Locate the cell with the specified text and output its (X, Y) center coordinate. 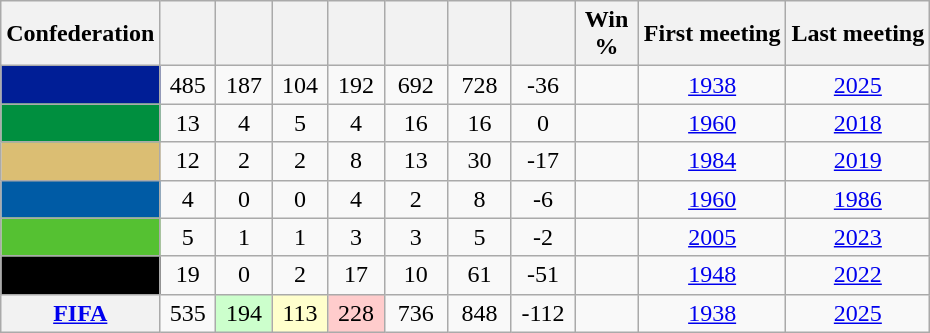
Confederation (80, 34)
228 (356, 313)
Win % (607, 34)
19 (188, 275)
-17 (543, 161)
192 (356, 85)
485 (188, 85)
535 (188, 313)
FIFA (80, 313)
2018 (858, 123)
194 (244, 313)
-2 (543, 237)
1948 (712, 275)
-51 (543, 275)
1984 (712, 161)
61 (480, 275)
30 (480, 161)
-6 (543, 199)
848 (480, 313)
First meeting (712, 34)
104 (300, 85)
2005 (712, 237)
12 (188, 161)
2022 (858, 275)
1986 (858, 199)
2019 (858, 161)
-112 (543, 313)
17 (356, 275)
113 (300, 313)
10 (416, 275)
187 (244, 85)
736 (416, 313)
728 (480, 85)
692 (416, 85)
-36 (543, 85)
Last meeting (858, 34)
2023 (858, 237)
